Search for the cell housing the specified text and yield its [x, y] center coordinate. 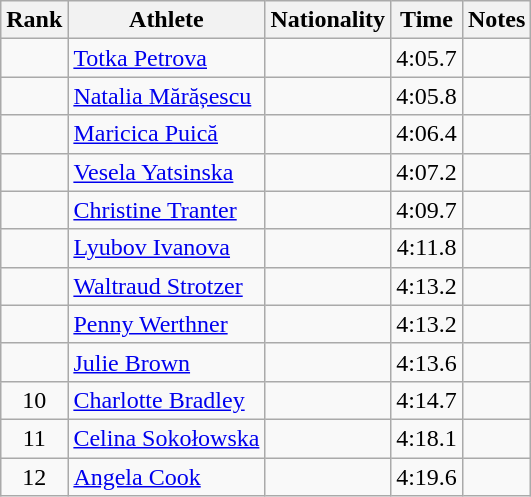
4:13.6 [427, 362]
Penny Werthner [166, 324]
Athlete [166, 20]
Natalia Mărășescu [166, 96]
4:06.4 [427, 134]
4:19.6 [427, 477]
Julie Brown [166, 362]
Lyubov Ivanova [166, 248]
4:05.8 [427, 96]
11 [34, 438]
Time [427, 20]
4:05.7 [427, 58]
Vesela Yatsinska [166, 172]
Rank [34, 20]
4:14.7 [427, 400]
Christine Tranter [166, 210]
Celina Sokołowska [166, 438]
4:18.1 [427, 438]
12 [34, 477]
Nationality [328, 20]
4:07.2 [427, 172]
Angela Cook [166, 477]
4:11.8 [427, 248]
Maricica Puică [166, 134]
Waltraud Strotzer [166, 286]
10 [34, 400]
4:09.7 [427, 210]
Notes [496, 20]
Charlotte Bradley [166, 400]
Totka Petrova [166, 58]
